Determine the (X, Y) coordinate at the center of the cell enclosing the given text.  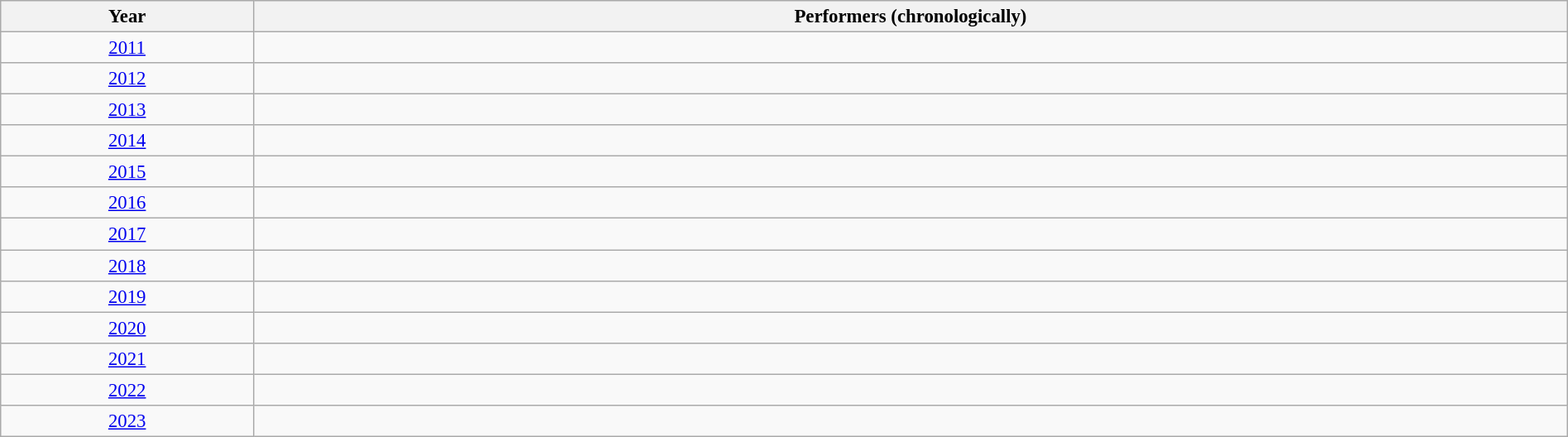
Performers (chronologically) (911, 17)
2023 (127, 421)
2012 (127, 79)
2022 (127, 390)
2015 (127, 172)
2013 (127, 110)
2016 (127, 203)
2021 (127, 358)
2011 (127, 48)
2014 (127, 141)
2019 (127, 296)
2017 (127, 234)
Year (127, 17)
2020 (127, 328)
2018 (127, 266)
